Pinpoint the cell where the given text exists, returning its [X, Y] midpoint coordinate. 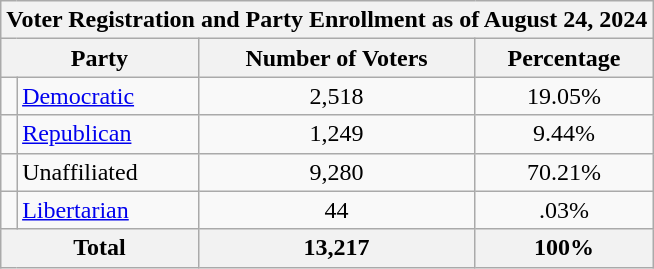
100% [564, 248]
70.21% [564, 172]
.03% [564, 210]
1,249 [336, 134]
9.44% [564, 134]
Total [100, 248]
Unaffiliated [108, 172]
2,518 [336, 96]
Number of Voters [336, 58]
Percentage [564, 58]
9,280 [336, 172]
19.05% [564, 96]
44 [336, 210]
Voter Registration and Party Enrollment as of August 24, 2024 [327, 20]
Democratic [108, 96]
Republican [108, 134]
Party [100, 58]
13,217 [336, 248]
Libertarian [108, 210]
